Scan for the cell matching the given text and deliver its (X, Y) coordinate at center. 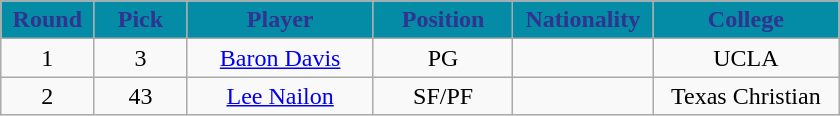
1 (48, 58)
Position (443, 20)
Lee Nailon (280, 96)
College (746, 20)
SF/PF (443, 96)
3 (140, 58)
43 (140, 96)
Round (48, 20)
PG (443, 58)
Baron Davis (280, 58)
Nationality (583, 20)
Texas Christian (746, 96)
2 (48, 96)
UCLA (746, 58)
Player (280, 20)
Pick (140, 20)
